Find where the given text appears and provide that cell's center as (x, y) coordinate. 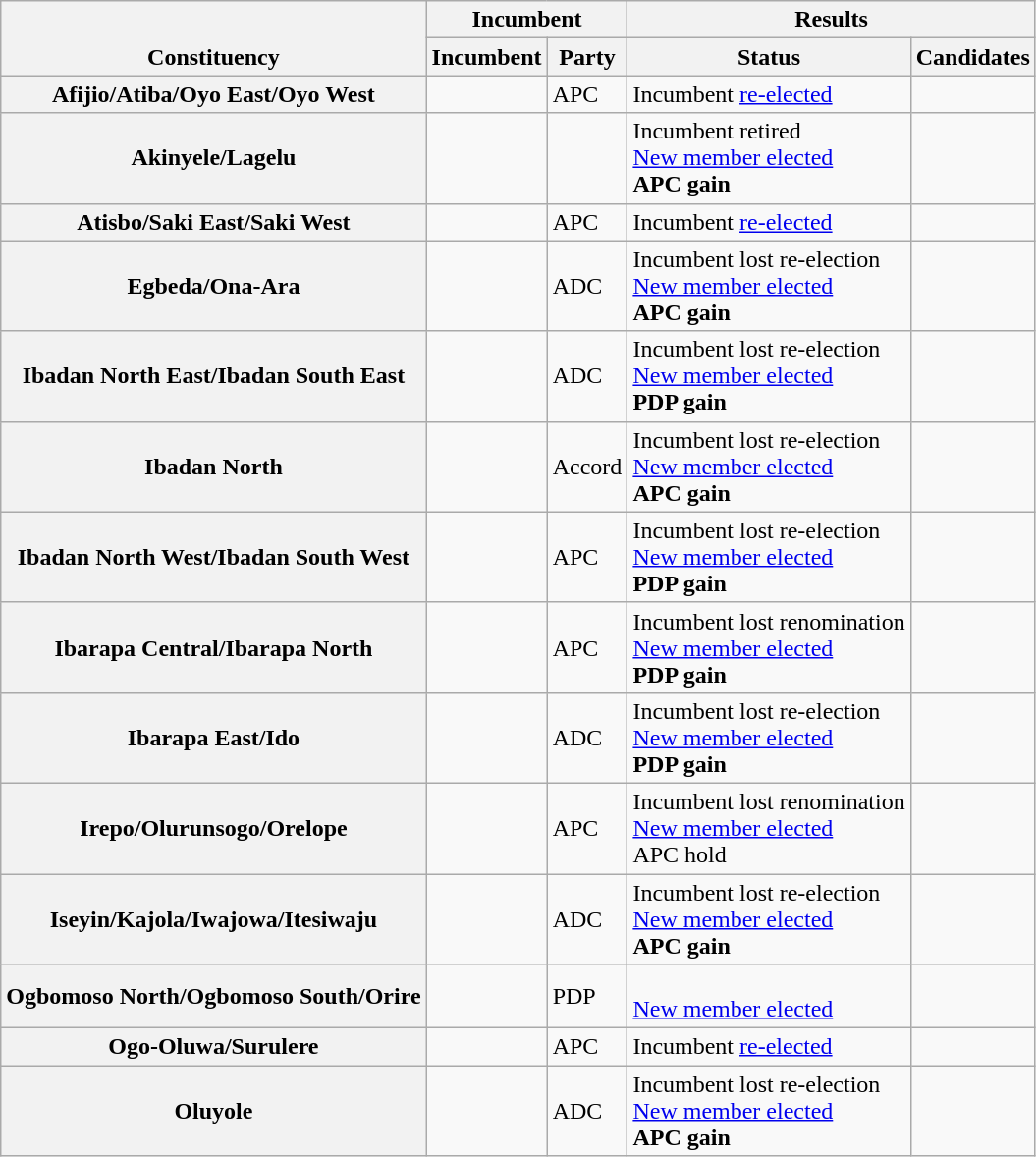
New member elected (769, 996)
Ibarapa Central/Ibarapa North (214, 647)
Iseyin/Kajola/Iwajowa/Itesiwaju (214, 919)
Ibadan North East/Ibadan South East (214, 376)
Ogo-Oluwa/Surulere (214, 1047)
Ibadan North West/Ibadan South West (214, 557)
Incumbent lost renominationNew member electedPDP gain (769, 647)
Status (769, 57)
Accord (587, 467)
Candidates (972, 57)
Incumbent lost renominationNew member electedAPC hold (769, 828)
Akinyele/Lagelu (214, 158)
Egbeda/Ona-Ara (214, 286)
Oluyole (214, 1111)
Atisbo/Saki East/Saki West (214, 222)
Irepo/Olurunsogo/Orelope (214, 828)
PDP (587, 996)
Incumbent retiredNew member electedAPC gain (769, 158)
Constituency (214, 38)
Ibadan North (214, 467)
Ibarapa East/Ido (214, 738)
Ogbomoso North/Ogbomoso South/Orire (214, 996)
Afijio/Atiba/Oyo East/Oyo West (214, 94)
Party (587, 57)
Results (831, 20)
